Return the (x, y) coordinate for the center point of the cell that contains the specified text.  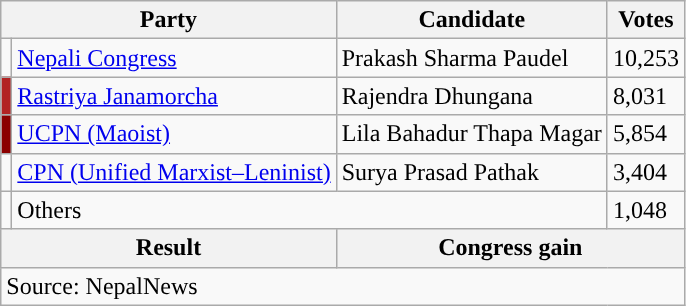
Others (310, 210)
Congress gain (510, 248)
5,854 (646, 134)
Rastriya Janamorcha (174, 96)
1,048 (646, 210)
Source: NepalNews (343, 286)
8,031 (646, 96)
3,404 (646, 172)
Surya Prasad Pathak (472, 172)
Prakash Sharma Paudel (472, 58)
10,253 (646, 58)
Lila Bahadur Thapa Magar (472, 134)
Candidate (472, 20)
Rajendra Dhungana (472, 96)
Party (168, 20)
Result (168, 248)
UCPN (Maoist) (174, 134)
Votes (646, 20)
CPN (Unified Marxist–Leninist) (174, 172)
Nepali Congress (174, 58)
